Capture the cell that displays the provided text and extract its (X, Y) central coordinate. 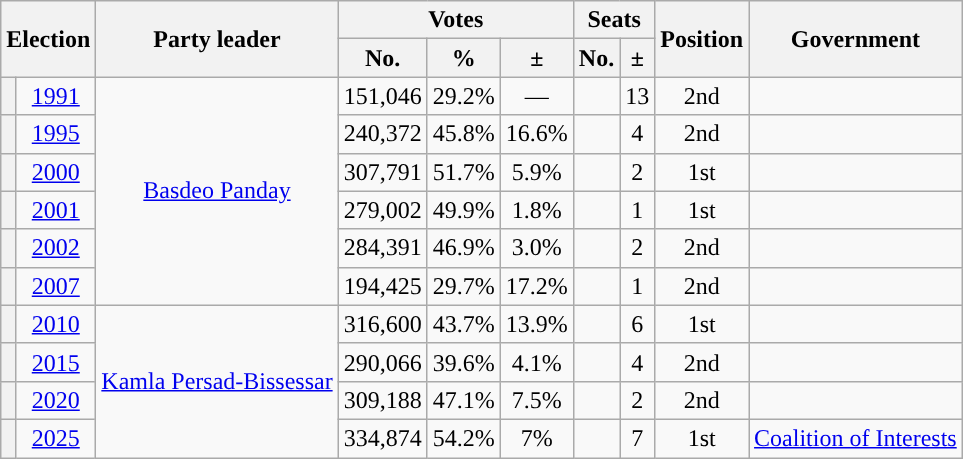
Position (702, 39)
316,600 (382, 324)
2007 (56, 286)
307,791 (382, 172)
1.8% (536, 210)
47.1% (464, 400)
— (536, 96)
279,002 (382, 210)
% (464, 58)
13 (638, 96)
39.6% (464, 362)
2001 (56, 210)
3.0% (536, 248)
Votes (456, 20)
Kamla Persad-Bissessar (217, 381)
284,391 (382, 248)
2020 (56, 400)
17.2% (536, 286)
7.5% (536, 400)
45.8% (464, 134)
29.7% (464, 286)
Seats (614, 20)
13.9% (536, 324)
309,188 (382, 400)
290,066 (382, 362)
54.2% (464, 438)
49.9% (464, 210)
Government (856, 39)
2025 (56, 438)
240,372 (382, 134)
7% (536, 438)
4.1% (536, 362)
Party leader (217, 39)
6 (638, 324)
151,046 (382, 96)
29.2% (464, 96)
2000 (56, 172)
194,425 (382, 286)
43.7% (464, 324)
7 (638, 438)
Election (48, 39)
Coalition of Interests (856, 438)
Basdeo Panday (217, 191)
16.6% (536, 134)
51.7% (464, 172)
1995 (56, 134)
1991 (56, 96)
334,874 (382, 438)
2002 (56, 248)
46.9% (464, 248)
2015 (56, 362)
5.9% (536, 172)
2010 (56, 324)
